Search for the cell housing the specified text and yield its (x, y) center coordinate. 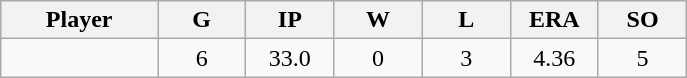
ERA (554, 20)
IP (290, 20)
4.36 (554, 58)
0 (378, 58)
6 (202, 58)
Player (80, 20)
SO (642, 20)
33.0 (290, 58)
L (466, 20)
G (202, 20)
5 (642, 58)
3 (466, 58)
W (378, 20)
